For the text-containing cell, return its midpoint in [X, Y] coordinate format. 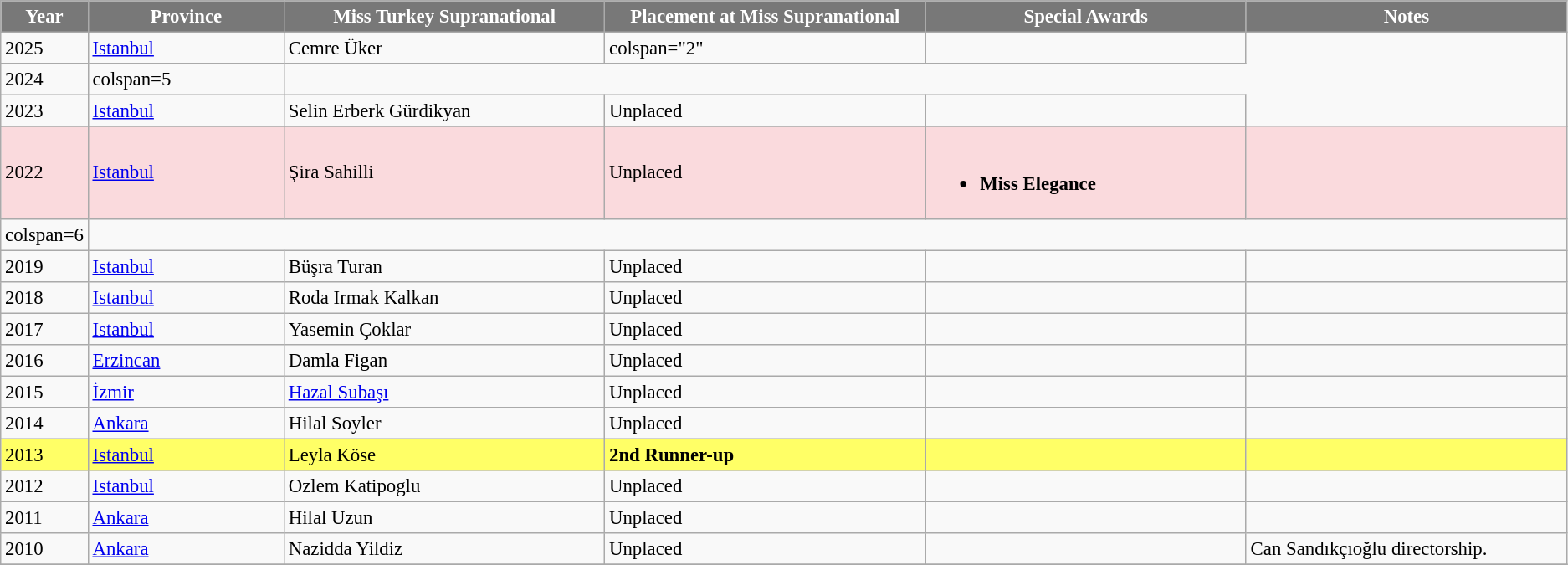
Year [44, 17]
2024 [44, 80]
Miss Elegance [1086, 172]
Hilal Soyler [443, 424]
Hazal Subaşı [443, 392]
Placement at Miss Supranational [765, 17]
2017 [44, 329]
Leyla Köse [443, 455]
colspan=5 [186, 80]
colspan=6 [44, 234]
Roda Irmak Kalkan [443, 298]
Damla Figan [443, 361]
2019 [44, 266]
2023 [44, 111]
2012 [44, 486]
Nazidda Yildiz [443, 549]
Selin Erberk Gürdikyan [443, 111]
2025 [44, 49]
Special Awards [1086, 17]
Yasemin Çoklar [443, 329]
Şira Sahilli [443, 172]
2018 [44, 298]
2010 [44, 549]
Hilal Uzun [443, 518]
Miss Turkey Supranational [443, 17]
2014 [44, 424]
2015 [44, 392]
Büşra Turan [443, 266]
2022 [44, 172]
Notes [1406, 17]
2011 [44, 518]
Erzincan [186, 361]
Can Sandıkçıoğlu directorship. [1406, 549]
colspan="2" [765, 49]
2013 [44, 455]
2016 [44, 361]
Province [186, 17]
İzmir [186, 392]
2nd Runner-up [765, 455]
Ozlem Katipoglu [443, 486]
Cemre Üker [443, 49]
